Capture the cell that displays the provided text and extract its (x, y) central coordinate. 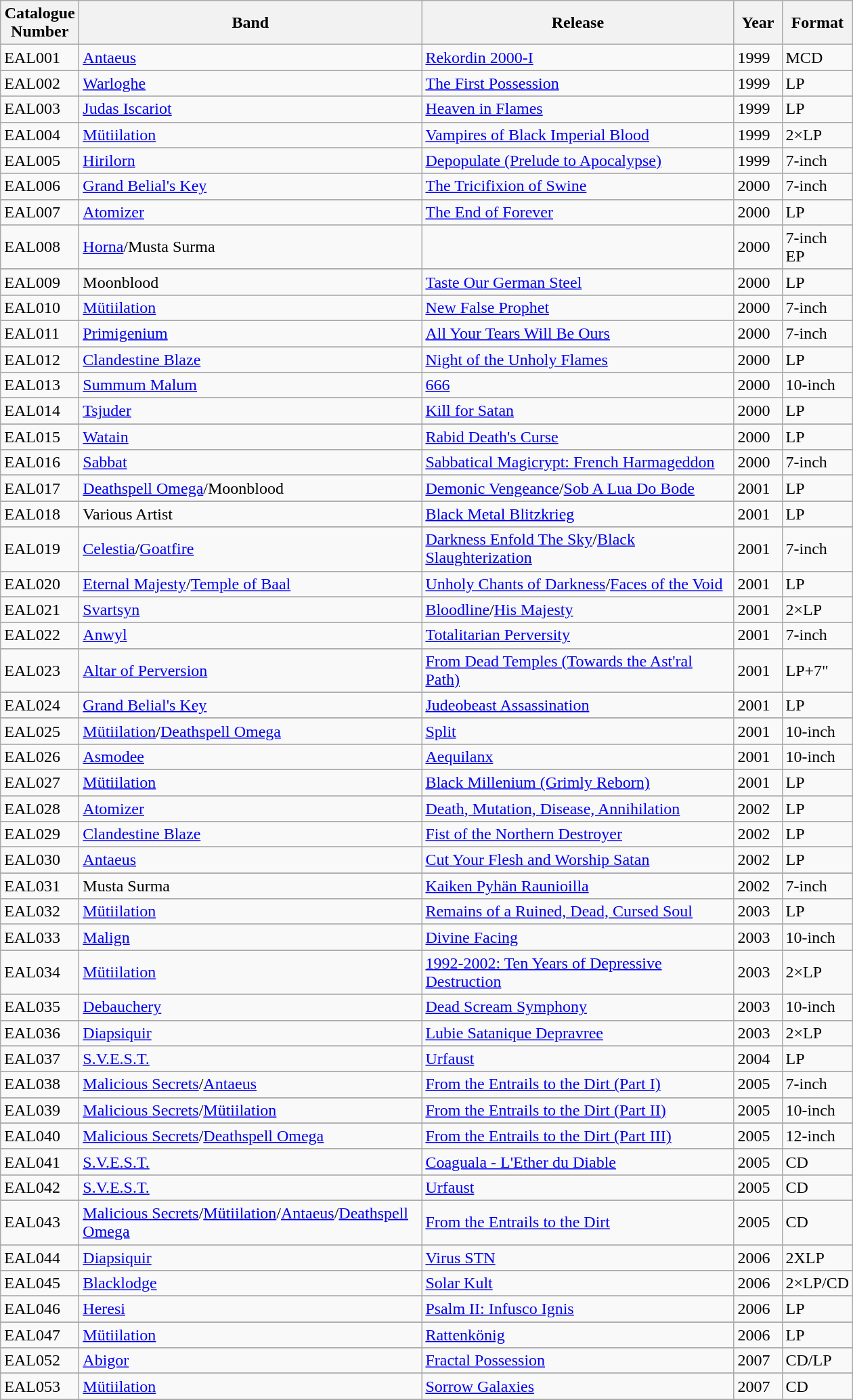
Split (578, 731)
EAL020 (40, 584)
Coaguala - L'Ether du Diable (578, 1162)
EAL014 (40, 411)
Eternal Majesty/Temple of Baal (250, 584)
Release (578, 23)
EAL024 (40, 705)
Kaiken Pyhän Raunioilla (578, 886)
The End of Forever (578, 212)
Kill for Satan (578, 411)
Malicious Secrets/Deathspell Omega (250, 1136)
EAL011 (40, 333)
Heresi (250, 1309)
EAL019 (40, 549)
Heaven in Flames (578, 109)
From the Entrails to the Dirt (578, 1222)
Malign (250, 937)
Virus STN (578, 1258)
Catalogue Number (40, 23)
Night of the Unholy Flames (578, 360)
EAL040 (40, 1136)
Vampires of Black Imperial Blood (578, 135)
Abigor (250, 1361)
2XLP (818, 1258)
Sabbat (250, 463)
EAL001 (40, 58)
Malicious Secrets/Antaeus (250, 1084)
EAL017 (40, 488)
EAL021 (40, 610)
Asmodee (250, 757)
Depopulate (Prelude to Apocalypse) (578, 161)
EAL039 (40, 1110)
EAL013 (40, 385)
EAL006 (40, 186)
From Dead Temples (Towards the Ast'ral Path) (578, 671)
Band (250, 23)
EAL012 (40, 360)
EAL005 (40, 161)
666 (578, 385)
EAL008 (40, 247)
EAL010 (40, 307)
EAL009 (40, 282)
EAL038 (40, 1084)
EAL045 (40, 1284)
The First Possession (578, 83)
Primigenium (250, 333)
1992-2002: Ten Years of Depressive Destruction (578, 973)
EAL041 (40, 1162)
Year (758, 23)
Judas Iscariot (250, 109)
EAL053 (40, 1386)
EAL034 (40, 973)
From the Entrails to the Dirt (Part I) (578, 1084)
EAL044 (40, 1258)
Mütiilation/Deathspell Omega (250, 731)
Various Artist (250, 514)
Judeobeast Assassination (578, 705)
Solar Kult (578, 1284)
Anwyl (250, 635)
Altar of Perversion (250, 671)
Summum Malum (250, 385)
Warloghe (250, 83)
Lubie Satanique Depravree (578, 1033)
Taste Our German Steel (578, 282)
Death, Mutation, Disease, Annihilation (578, 808)
EAL027 (40, 782)
Rekordin 2000-I (578, 58)
MCD (818, 58)
Deathspell Omega/Moonblood (250, 488)
From the Entrails to the Dirt (Part II) (578, 1110)
Musta Surma (250, 886)
2×LP/CD (818, 1284)
Black Metal Blitzkrieg (578, 514)
EAL042 (40, 1187)
Sabbatical Magicrypt: French Harmageddon (578, 463)
Rattenkönig (578, 1335)
Rabid Death's Curse (578, 437)
Horna/Musta Surma (250, 247)
Psalm II: Infusco Ignis (578, 1309)
The Tricifixion of Swine (578, 186)
EAL037 (40, 1059)
12-inch (818, 1136)
Fractal Possession (578, 1361)
7-inch EP (818, 247)
EAL031 (40, 886)
All Your Tears Will Be Ours (578, 333)
Remains of a Ruined, Dead, Cursed Soul (578, 912)
Hirilorn (250, 161)
EAL033 (40, 937)
EAL002 (40, 83)
Fist of the Northern Destroyer (578, 834)
Divine Facing (578, 937)
Dead Scream Symphony (578, 1007)
Totalitarian Perversity (578, 635)
Sorrow Galaxies (578, 1386)
EAL023 (40, 671)
EAL015 (40, 437)
EAL018 (40, 514)
Darkness Enfold The Sky/Black Slaughterization (578, 549)
EAL036 (40, 1033)
Unholy Chants of Darkness/Faces of the Void (578, 584)
EAL052 (40, 1361)
Svartsyn (250, 610)
EAL030 (40, 860)
EAL046 (40, 1309)
CD/LP (818, 1361)
EAL028 (40, 808)
Black Millenium (Grimly Reborn) (578, 782)
Bloodline/His Majesty (578, 610)
Format (818, 23)
EAL035 (40, 1007)
EAL016 (40, 463)
EAL032 (40, 912)
EAL022 (40, 635)
Aequilanx (578, 757)
Demonic Vengeance/Sob A Lua Do Bode (578, 488)
2004 (758, 1059)
Moonblood (250, 282)
Malicious Secrets/Mütiilation (250, 1110)
EAL026 (40, 757)
EAL007 (40, 212)
From the Entrails to the Dirt (Part III) (578, 1136)
EAL029 (40, 834)
Watain (250, 437)
New False Prophet (578, 307)
EAL025 (40, 731)
EAL047 (40, 1335)
EAL043 (40, 1222)
EAL004 (40, 135)
Malicious Secrets/Mütiilation/Antaeus/Deathspell Omega (250, 1222)
Debauchery (250, 1007)
Cut Your Flesh and Worship Satan (578, 860)
Celestia/Goatfire (250, 549)
EAL003 (40, 109)
Blacklodge (250, 1284)
LP+7" (818, 671)
Tsjuder (250, 411)
